Pinpoint the cell where the given text exists, returning its [X, Y] midpoint coordinate. 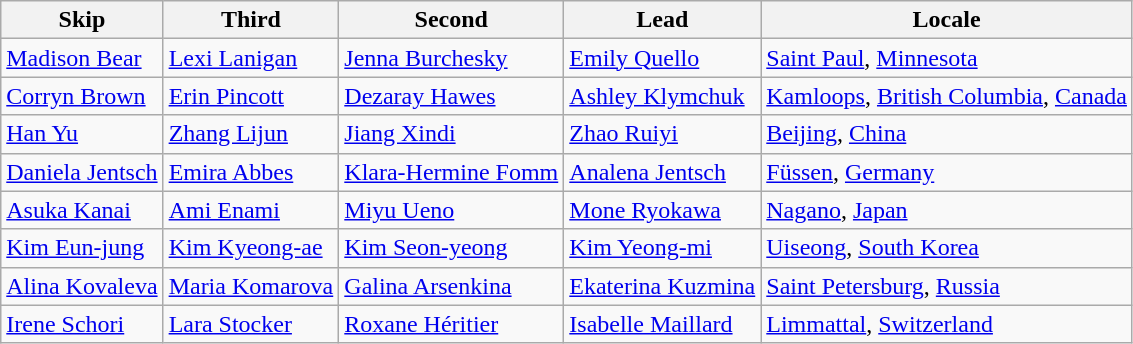
Kim Yeong-mi [662, 248]
Third [251, 20]
Isabelle Maillard [662, 324]
Zhang Lijun [251, 134]
Maria Komarova [251, 286]
Zhao Ruiyi [662, 134]
Second [452, 20]
Locale [947, 20]
Ekaterina Kuzmina [662, 286]
Füssen, Germany [947, 172]
Beijing, China [947, 134]
Corryn Brown [82, 96]
Asuka Kanai [82, 210]
Emily Quello [662, 58]
Ami Enami [251, 210]
Klara-Hermine Fomm [452, 172]
Uiseong, South Korea [947, 248]
Limmattal, Switzerland [947, 324]
Jiang Xindi [452, 134]
Lexi Lanigan [251, 58]
Saint Paul, Minnesota [947, 58]
Miyu Ueno [452, 210]
Han Yu [82, 134]
Dezaray Hawes [452, 96]
Emira Abbes [251, 172]
Galina Arsenkina [452, 286]
Irene Schori [82, 324]
Kim Kyeong-ae [251, 248]
Kim Eun-jung [82, 248]
Roxane Héritier [452, 324]
Skip [82, 20]
Mone Ryokawa [662, 210]
Jenna Burchesky [452, 58]
Kamloops, British Columbia, Canada [947, 96]
Madison Bear [82, 58]
Lead [662, 20]
Daniela Jentsch [82, 172]
Lara Stocker [251, 324]
Ashley Klymchuk [662, 96]
Alina Kovaleva [82, 286]
Kim Seon-yeong [452, 248]
Saint Petersburg, Russia [947, 286]
Nagano, Japan [947, 210]
Analena Jentsch [662, 172]
Erin Pincott [251, 96]
